Return the [x, y] coordinate for the center point of the cell that contains the specified text.  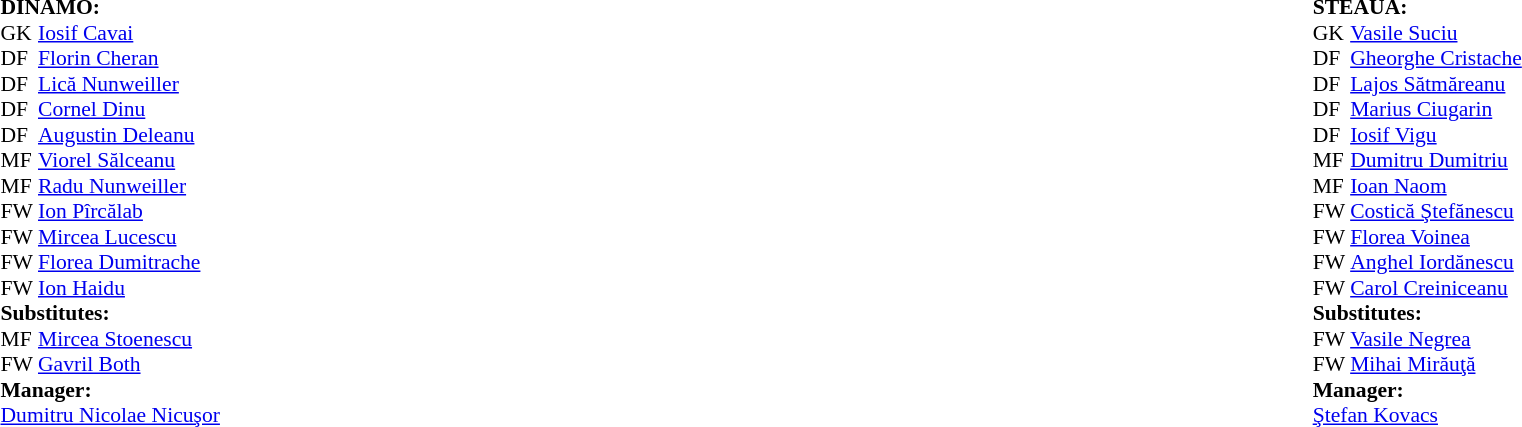
Florea Voinea [1436, 237]
Costică Ştefănescu [1436, 211]
Marius Ciugarin [1436, 109]
Ion Haidu [129, 288]
Vasile Negrea [1436, 339]
Anghel Iordănescu [1436, 263]
Iosif Cavai [129, 33]
Iosif Vigu [1436, 135]
Radu Nunweiller [129, 186]
Vasile Suciu [1436, 33]
Lajos Sătmăreanu [1436, 84]
Florea Dumitrache [129, 263]
Ioan Naom [1436, 186]
Gheorghe Cristache [1436, 59]
Gavril Both [129, 365]
Lică Nunweiller [129, 84]
Carol Creiniceanu [1436, 288]
Mircea Stoenescu [129, 339]
Ion Pîrcălab [129, 211]
Mircea Lucescu [129, 237]
Cornel Dinu [129, 109]
Viorel Sălceanu [129, 161]
Augustin Deleanu [129, 135]
Mihai Mirăuţă [1436, 365]
Dumitru Dumitriu [1436, 161]
Florin Cheran [129, 59]
